Locate the cell with the specified text and output its (x, y) center coordinate. 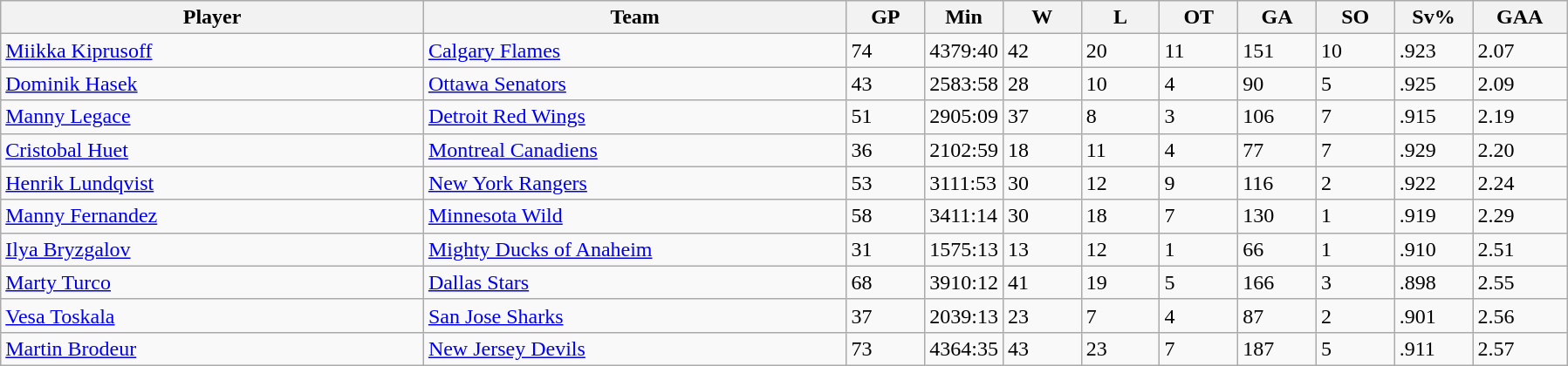
Calgary Flames (635, 51)
74 (886, 51)
31 (886, 249)
3111:53 (964, 183)
.922 (1434, 183)
28 (1042, 84)
San Jose Sharks (635, 315)
2.09 (1520, 84)
8 (1120, 117)
3411:14 (964, 216)
2583:58 (964, 84)
.915 (1434, 117)
2905:09 (964, 117)
Vesa Toskala (213, 315)
.923 (1434, 51)
Marty Turco (213, 282)
Montreal Canadiens (635, 150)
2.57 (1520, 349)
2.19 (1520, 117)
Martin Brodeur (213, 349)
GP (886, 17)
.929 (1434, 150)
W (1042, 17)
Manny Fernandez (213, 216)
77 (1277, 150)
2102:59 (964, 150)
.910 (1434, 249)
151 (1277, 51)
19 (1120, 282)
66 (1277, 249)
.925 (1434, 84)
116 (1277, 183)
36 (886, 150)
Manny Legace (213, 117)
.919 (1434, 216)
Minnesota Wild (635, 216)
Dominik Hasek (213, 84)
SO (1355, 17)
42 (1042, 51)
Player (213, 17)
2.24 (1520, 183)
OT (1199, 17)
58 (886, 216)
L (1120, 17)
53 (886, 183)
2.55 (1520, 282)
9 (1199, 183)
2.29 (1520, 216)
166 (1277, 282)
68 (886, 282)
Henrik Lundqvist (213, 183)
87 (1277, 315)
.901 (1434, 315)
3910:12 (964, 282)
2039:13 (964, 315)
2.20 (1520, 150)
Team (635, 17)
Dallas Stars (635, 282)
41 (1042, 282)
New Jersey Devils (635, 349)
.911 (1434, 349)
GAA (1520, 17)
4364:35 (964, 349)
Ottawa Senators (635, 84)
2.56 (1520, 315)
73 (886, 349)
130 (1277, 216)
20 (1120, 51)
2.51 (1520, 249)
13 (1042, 249)
Ilya Bryzgalov (213, 249)
90 (1277, 84)
Mighty Ducks of Anaheim (635, 249)
187 (1277, 349)
Min (964, 17)
Sv% (1434, 17)
Detroit Red Wings (635, 117)
Cristobal Huet (213, 150)
GA (1277, 17)
New York Rangers (635, 183)
51 (886, 117)
.898 (1434, 282)
106 (1277, 117)
4379:40 (964, 51)
Miikka Kiprusoff (213, 51)
2.07 (1520, 51)
1575:13 (964, 249)
